Find where the given text appears and provide that cell's center as (X, Y) coordinate. 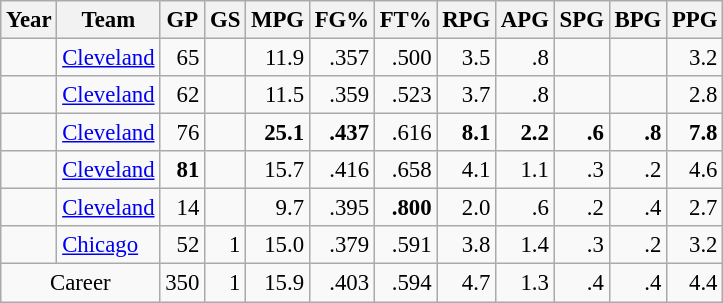
350 (182, 283)
11.9 (278, 58)
.395 (342, 208)
MPG (278, 20)
GP (182, 20)
RPG (466, 20)
81 (182, 170)
7.8 (695, 133)
Career (80, 283)
Chicago (108, 245)
Year (29, 20)
76 (182, 133)
FG% (342, 20)
15.0 (278, 245)
3.7 (466, 95)
.403 (342, 283)
15.7 (278, 170)
1.4 (526, 245)
3.5 (466, 58)
25.1 (278, 133)
11.5 (278, 95)
.658 (406, 170)
.523 (406, 95)
52 (182, 245)
4.6 (695, 170)
2.0 (466, 208)
4.1 (466, 170)
Team (108, 20)
8.1 (466, 133)
2.2 (526, 133)
GS (226, 20)
4.7 (466, 283)
4.4 (695, 283)
SPG (582, 20)
65 (182, 58)
.594 (406, 283)
15.9 (278, 283)
.416 (342, 170)
1.1 (526, 170)
.500 (406, 58)
.616 (406, 133)
14 (182, 208)
.357 (342, 58)
BPG (638, 20)
.591 (406, 245)
.437 (342, 133)
3.8 (466, 245)
PPG (695, 20)
1.3 (526, 283)
.379 (342, 245)
2.7 (695, 208)
FT% (406, 20)
APG (526, 20)
9.7 (278, 208)
2.8 (695, 95)
.800 (406, 208)
62 (182, 95)
.359 (342, 95)
